Locate the cell with the specified text and output its [x, y] center coordinate. 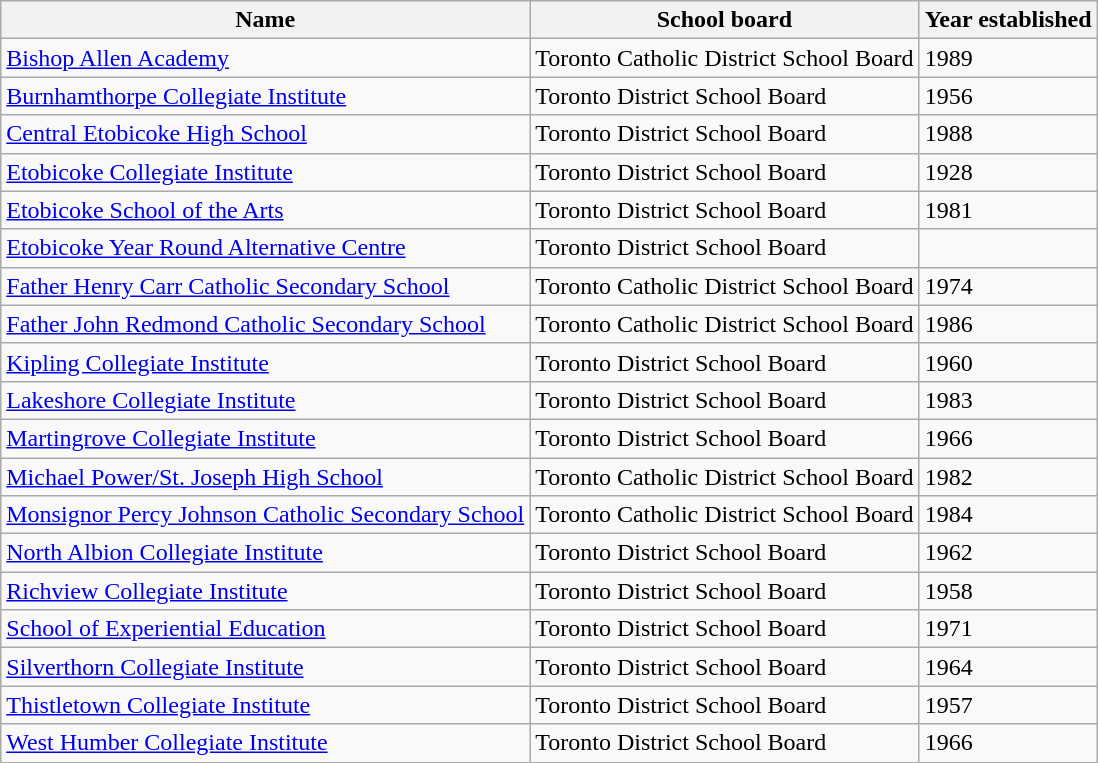
Name [266, 20]
1960 [1008, 362]
Thistletown Collegiate Institute [266, 705]
Kipling Collegiate Institute [266, 362]
Year established [1008, 20]
Father Henry Carr Catholic Secondary School [266, 286]
Etobicoke Year Round Alternative Centre [266, 248]
Burnhamthorpe Collegiate Institute [266, 96]
1984 [1008, 515]
Monsignor Percy Johnson Catholic Secondary School [266, 515]
1958 [1008, 591]
School of Experiential Education [266, 629]
1928 [1008, 172]
1988 [1008, 134]
1971 [1008, 629]
1982 [1008, 477]
1974 [1008, 286]
Lakeshore Collegiate Institute [266, 400]
Bishop Allen Academy [266, 58]
West Humber Collegiate Institute [266, 743]
1957 [1008, 705]
School board [724, 20]
North Albion Collegiate Institute [266, 553]
1983 [1008, 400]
Central Etobicoke High School [266, 134]
1981 [1008, 210]
Michael Power/St. Joseph High School [266, 477]
1989 [1008, 58]
1956 [1008, 96]
Richview Collegiate Institute [266, 591]
1986 [1008, 324]
Father John Redmond Catholic Secondary School [266, 324]
Etobicoke Collegiate Institute [266, 172]
Martingrove Collegiate Institute [266, 438]
1964 [1008, 667]
1962 [1008, 553]
Silverthorn Collegiate Institute [266, 667]
Etobicoke School of the Arts [266, 210]
